Capture the cell that displays the provided text and extract its (X, Y) central coordinate. 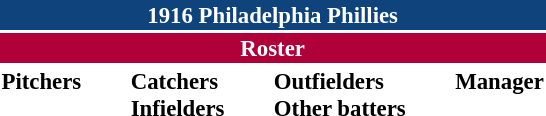
1916 Philadelphia Phillies (272, 15)
Roster (272, 48)
